Provide the (x, y) coordinate of the cell's center where the given text is located.  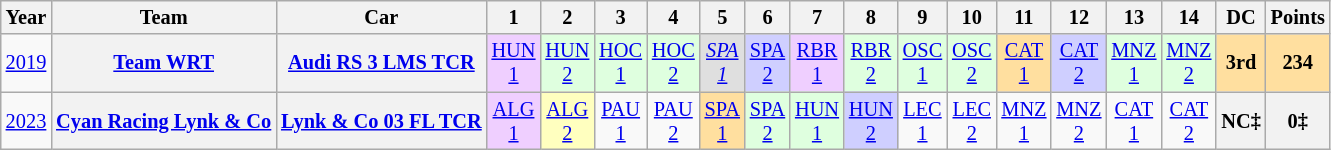
HOC2 (674, 63)
12 (1078, 17)
14 (1188, 17)
OSC1 (922, 63)
4 (674, 17)
1 (514, 17)
3rd (1240, 63)
5 (722, 17)
13 (1134, 17)
LEC1 (922, 121)
ALG2 (567, 121)
PAU2 (674, 121)
0‡ (1298, 121)
RBR1 (817, 63)
2019 (26, 63)
Cyan Racing Lynk & Co (164, 121)
10 (972, 17)
Car (381, 17)
2023 (26, 121)
HOC1 (620, 63)
Year (26, 17)
8 (871, 17)
9 (922, 17)
DC (1240, 17)
Team (164, 17)
234 (1298, 63)
ALG1 (514, 121)
LEC2 (972, 121)
Points (1298, 17)
OSC2 (972, 63)
Team WRT (164, 63)
Audi RS 3 LMS TCR (381, 63)
7 (817, 17)
6 (768, 17)
11 (1024, 17)
PAU1 (620, 121)
NC‡ (1240, 121)
3 (620, 17)
Lynk & Co 03 FL TCR (381, 121)
2 (567, 17)
RBR2 (871, 63)
